Output the (x, y) coordinate of the center of the cell containing the given text.  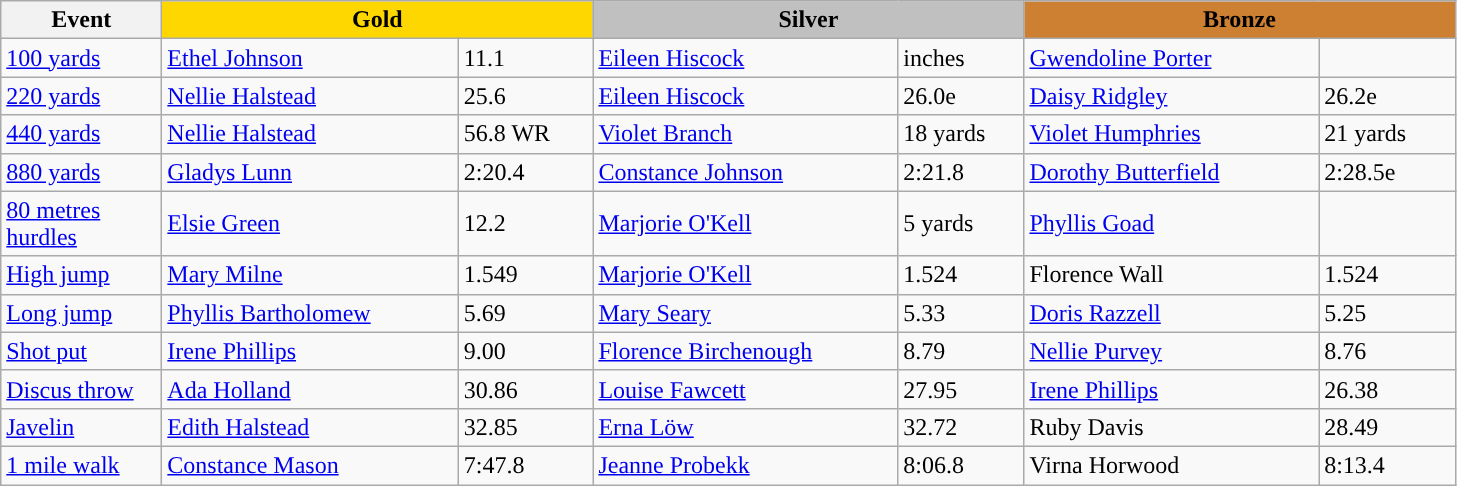
Event (82, 20)
2:21.8 (961, 172)
Jeanne Probekk (746, 465)
High jump (82, 275)
Long jump (82, 313)
Edith Halstead (310, 427)
inches (961, 58)
28.49 (1387, 427)
440 yards (82, 134)
30.86 (526, 389)
Elsie Green (310, 224)
Constance Mason (310, 465)
26.38 (1387, 389)
32.72 (961, 427)
12.2 (526, 224)
Florence Wall (1172, 275)
Shot put (82, 351)
Gladys Lunn (310, 172)
Ada Holland (310, 389)
Louise Fawcett (746, 389)
5.25 (1387, 313)
8:13.4 (1387, 465)
5 yards (961, 224)
32.85 (526, 427)
Gwendoline Porter (1172, 58)
80 metres hurdles (82, 224)
Gold (378, 20)
Phyllis Goad (1172, 224)
11.1 (526, 58)
2:28.5e (1387, 172)
880 yards (82, 172)
Nellie Purvey (1172, 351)
21 yards (1387, 134)
5.33 (961, 313)
Doris Razzell (1172, 313)
Silver (808, 20)
Javelin (82, 427)
Constance Johnson (746, 172)
7:47.8 (526, 465)
9.00 (526, 351)
100 yards (82, 58)
25.6 (526, 96)
Florence Birchenough (746, 351)
8.76 (1387, 351)
Phyllis Bartholomew (310, 313)
5.69 (526, 313)
Violet Humphries (1172, 134)
Virna Horwood (1172, 465)
2:20.4 (526, 172)
Erna Löw (746, 427)
220 yards (82, 96)
Dorothy Butterfield (1172, 172)
Mary Seary (746, 313)
Daisy Ridgley (1172, 96)
56.8 WR (526, 134)
8.79 (961, 351)
1 mile walk (82, 465)
Ruby Davis (1172, 427)
Bronze (1240, 20)
Ethel Johnson (310, 58)
1.549 (526, 275)
26.2e (1387, 96)
Mary Milne (310, 275)
27.95 (961, 389)
8:06.8 (961, 465)
Violet Branch (746, 134)
18 yards (961, 134)
Discus throw (82, 389)
26.0e (961, 96)
